Provide the (x, y) coordinate of the cell's center where the given text is located.  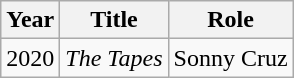
Sonny Cruz (230, 58)
2020 (30, 58)
The Tapes (114, 58)
Year (30, 20)
Title (114, 20)
Role (230, 20)
